From the cell containing the given text, extract its center point as (x, y) coordinate. 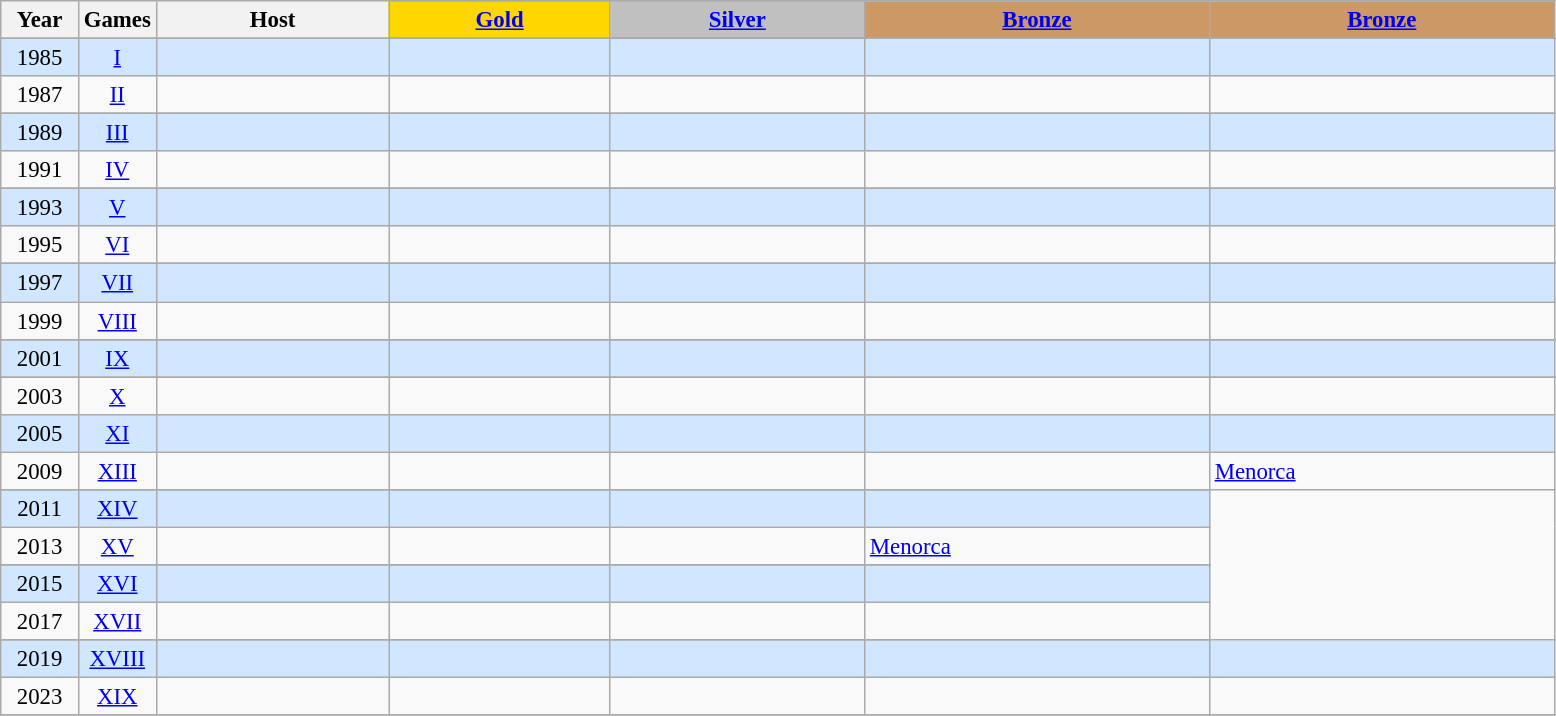
XIX (117, 697)
Year (40, 20)
Gold (500, 20)
2013 (40, 546)
VIII (117, 321)
Silver (737, 20)
XVIII (117, 659)
2001 (40, 358)
Games (117, 20)
X (117, 396)
III (117, 133)
2023 (40, 697)
1989 (40, 133)
1987 (40, 95)
1985 (40, 58)
XIV (117, 509)
2005 (40, 433)
2015 (40, 584)
VII (117, 283)
IX (117, 358)
1993 (40, 208)
2011 (40, 509)
1995 (40, 245)
2003 (40, 396)
1991 (40, 170)
I (117, 58)
VI (117, 245)
XVII (117, 621)
2009 (40, 471)
1999 (40, 321)
Host (272, 20)
V (117, 208)
1997 (40, 283)
XVI (117, 584)
XV (117, 546)
IV (117, 170)
2017 (40, 621)
XI (117, 433)
2019 (40, 659)
II (117, 95)
XIII (117, 471)
